Identify which cell holds the provided text, then report its [X, Y] central coordinate. 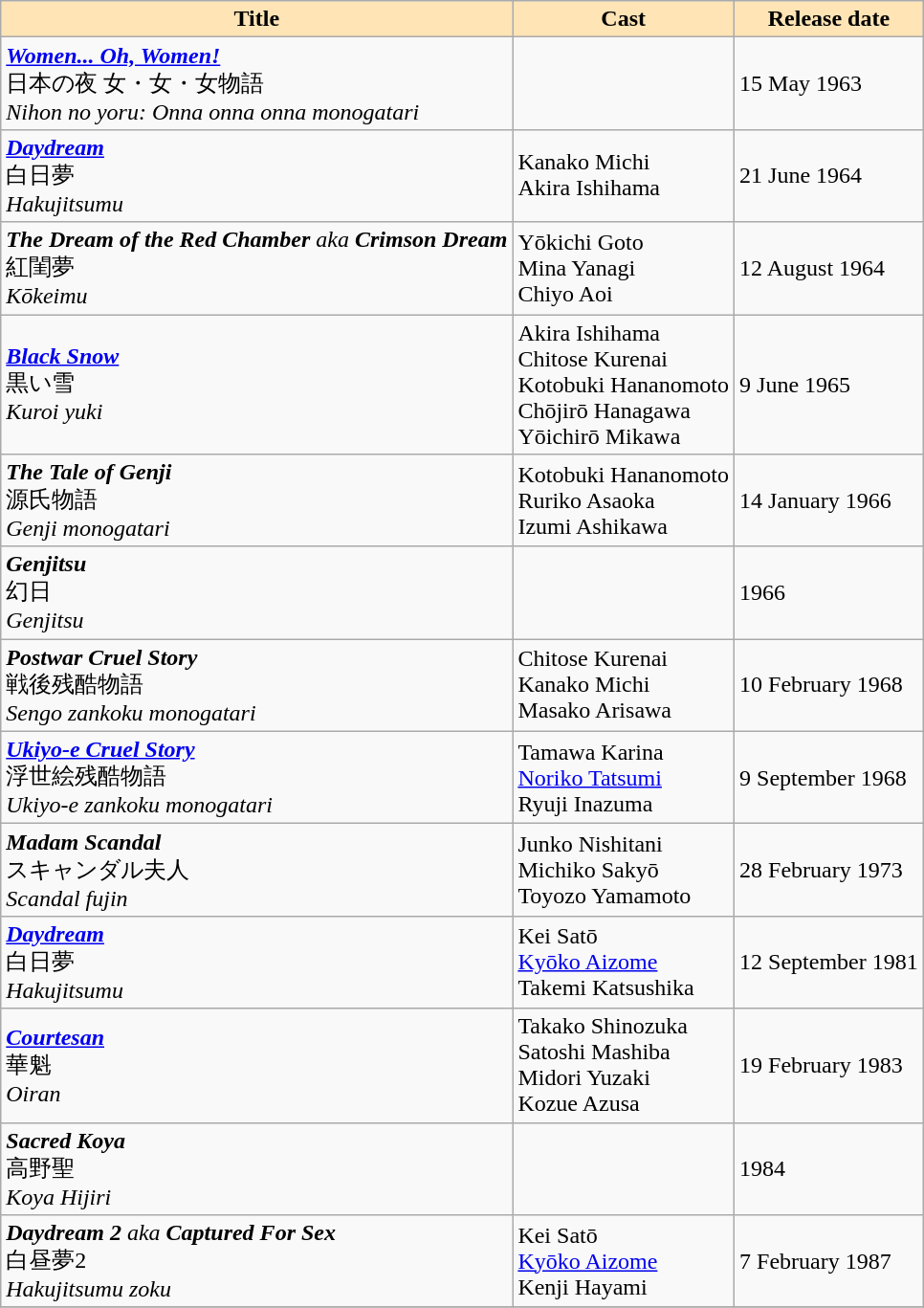
Junko NishitaniMichiko SakyōToyozo Yamamoto [624, 871]
14 January 1966 [829, 501]
Release date [829, 19]
Sacred Koya高野聖Koya Hijiri [256, 1169]
12 August 1964 [829, 268]
Kei SatōKyōko AizomeTakemi Katsushika [624, 963]
Genjitsu幻日Genjitsu [256, 593]
19 February 1983 [829, 1066]
10 February 1968 [829, 685]
Kanako MichiAkira Ishihama [624, 176]
12 September 1981 [829, 963]
Courtesan華魁Oiran [256, 1066]
Madam Scandalスキャンダル夫人Scandal fujin [256, 871]
Daydream 2 aka Captured For Sex白昼夢2Hakujitsumu zoku [256, 1261]
Akira IshihamaChitose KurenaiKotobuki HananomotoChōjirō HanagawaYōichirō Mikawa [624, 384]
21 June 1964 [829, 176]
15 May 1963 [829, 84]
9 September 1968 [829, 777]
Black Snow黒い雪Kuroi yuki [256, 384]
The Tale of Genji源氏物語Genji monogatari [256, 501]
Women... Oh, Women!日本の夜 女・女・女物語Nihon no yoru: Onna onna onna monogatari [256, 84]
Yōkichi GotoMina YanagiChiyo Aoi [624, 268]
1984 [829, 1169]
Takako ShinozukaSatoshi MashibaMidori YuzakiKozue Azusa [624, 1066]
Kei SatōKyōko AizomeKenji Hayami [624, 1261]
Postwar Cruel Story戦後残酷物語Sengo zankoku monogatari [256, 685]
1966 [829, 593]
Kotobuki HananomotoRuriko AsaokaIzumi Ashikawa [624, 501]
7 February 1987 [829, 1261]
Title [256, 19]
Ukiyo-e Cruel Story浮世絵残酷物語Ukiyo-e zankoku monogatari [256, 777]
Cast [624, 19]
Tamawa KarinaNoriko TatsumiRyuji Inazuma [624, 777]
The Dream of the Red Chamber aka Crimson Dream紅閨夢Kōkeimu [256, 268]
28 February 1973 [829, 871]
9 June 1965 [829, 384]
Chitose KurenaiKanako MichiMasako Arisawa [624, 685]
